Search for the cell housing the specified text and yield its [X, Y] center coordinate. 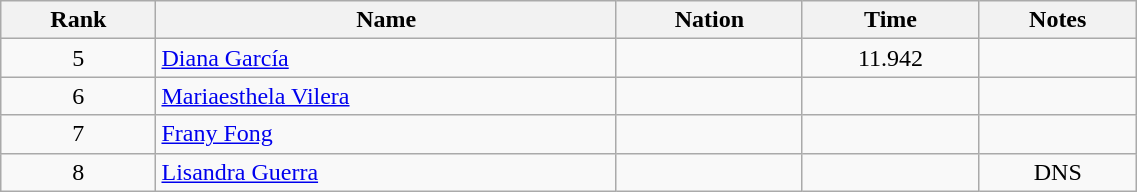
Diana García [386, 58]
5 [78, 58]
Mariaesthela Vilera [386, 96]
Lisandra Guerra [386, 172]
Frany Fong [386, 134]
Nation [709, 20]
Notes [1058, 20]
Time [890, 20]
6 [78, 96]
11.942 [890, 58]
7 [78, 134]
DNS [1058, 172]
Name [386, 20]
8 [78, 172]
Rank [78, 20]
